Return (x, y) of the center of cell containing provided text 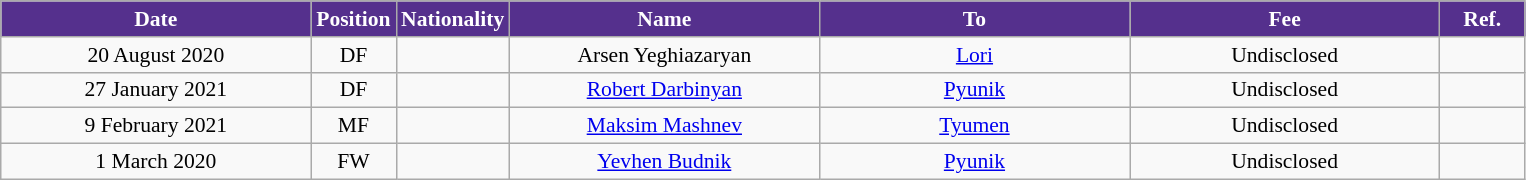
27 January 2021 (156, 90)
To (974, 19)
Tyumen (974, 126)
1 March 2020 (156, 162)
FW (354, 162)
Date (156, 19)
Fee (1285, 19)
20 August 2020 (156, 55)
Name (664, 19)
MF (354, 126)
Maksim Mashnev (664, 126)
Ref. (1482, 19)
Lori (974, 55)
9 February 2021 (156, 126)
Robert Darbinyan (664, 90)
Position (354, 19)
Yevhen Budnik (664, 162)
Nationality (452, 19)
Arsen Yeghiazaryan (664, 55)
